Search for the cell housing the specified text and yield its (x, y) center coordinate. 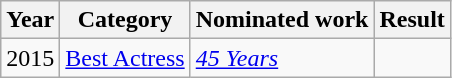
45 Years (282, 58)
Result (412, 20)
Nominated work (282, 20)
Category (125, 20)
Year (30, 20)
Best Actress (125, 58)
2015 (30, 58)
